Identify which cell holds the provided text, then report its (X, Y) central coordinate. 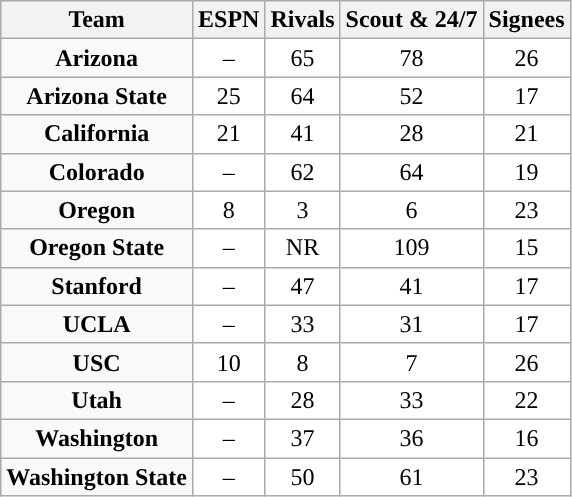
USC (97, 362)
50 (302, 477)
Team (97, 20)
Colorado (97, 172)
Washington State (97, 477)
Oregon State (97, 248)
61 (412, 477)
Signees (526, 20)
Scout & 24/7 (412, 20)
78 (412, 58)
Oregon (97, 210)
19 (526, 172)
37 (302, 438)
15 (526, 248)
47 (302, 286)
ESPN (229, 20)
16 (526, 438)
Rivals (302, 20)
65 (302, 58)
Stanford (97, 286)
6 (412, 210)
25 (229, 96)
22 (526, 400)
Utah (97, 400)
NR (302, 248)
109 (412, 248)
3 (302, 210)
36 (412, 438)
Arizona State (97, 96)
52 (412, 96)
UCLA (97, 324)
31 (412, 324)
California (97, 134)
7 (412, 362)
Washington (97, 438)
62 (302, 172)
Arizona (97, 58)
10 (229, 362)
